Determine the [x, y] coordinate at the center of the cell enclosing the given text.  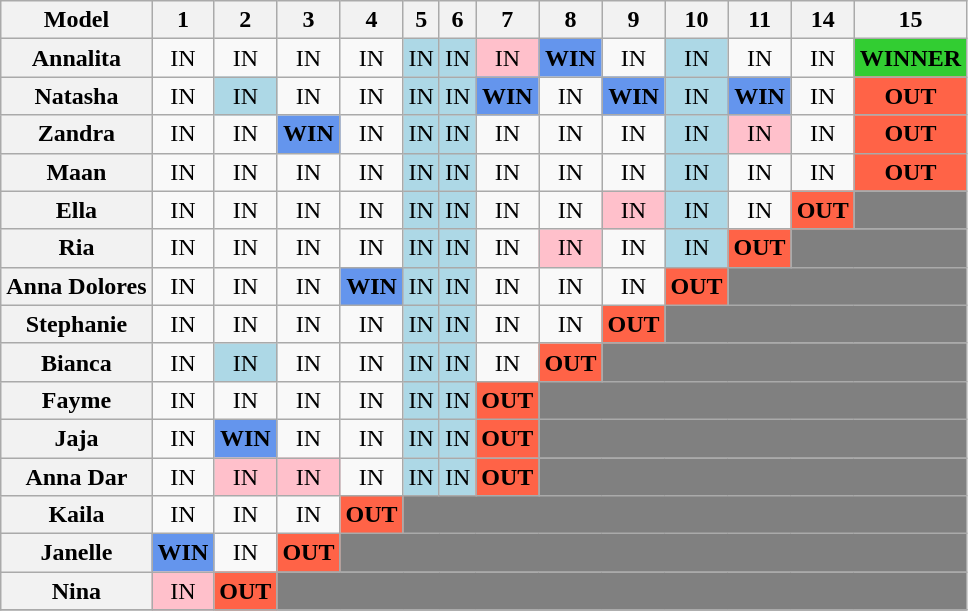
Anna Dolores [76, 286]
WINNER [910, 58]
Anna Dar [76, 477]
4 [372, 20]
15 [910, 20]
Natasha [76, 96]
Bianca [76, 362]
Jaja [76, 438]
3 [308, 20]
5 [421, 20]
Stephanie [76, 324]
6 [457, 20]
14 [822, 20]
Maan [76, 172]
Ria [76, 248]
10 [696, 20]
7 [508, 20]
8 [570, 20]
Janelle [76, 553]
Nina [76, 591]
2 [246, 20]
Annalita [76, 58]
Kaila [76, 515]
1 [183, 20]
Zandra [76, 134]
11 [760, 20]
9 [634, 20]
Ella [76, 210]
Fayme [76, 400]
Model [76, 20]
